Scan for the cell matching the given text and deliver its (x, y) coordinate at center. 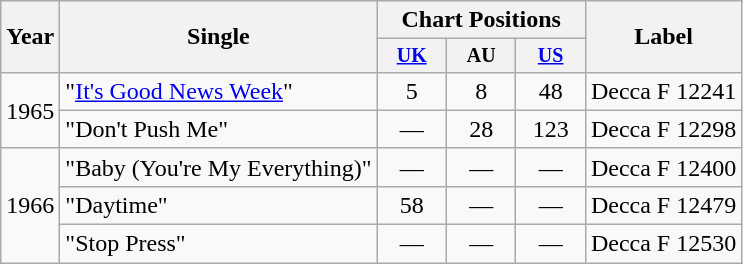
Single (218, 37)
AU (480, 56)
"Stop Press" (218, 244)
"It's Good News Week" (218, 91)
Decca F 12241 (663, 91)
1965 (30, 110)
"Baby (You're My Everything)" (218, 167)
28 (480, 129)
Label (663, 37)
48 (550, 91)
123 (550, 129)
Decca F 12530 (663, 244)
Chart Positions (481, 20)
5 (412, 91)
US (550, 56)
Decca F 12479 (663, 205)
Year (30, 37)
1966 (30, 205)
Decca F 12298 (663, 129)
8 (480, 91)
58 (412, 205)
Decca F 12400 (663, 167)
UK (412, 56)
"Don't Push Me" (218, 129)
"Daytime" (218, 205)
